From the cell containing the given text, extract its center point as (X, Y) coordinate. 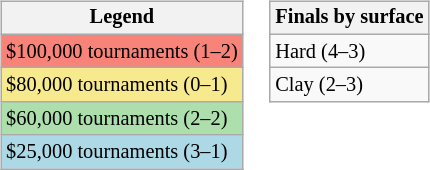
Clay (2–3) (349, 85)
$80,000 tournaments (0–1) (122, 85)
$25,000 tournaments (3–1) (122, 152)
Finals by surface (349, 18)
$100,000 tournaments (1–2) (122, 51)
$60,000 tournaments (2–2) (122, 119)
Hard (4–3) (349, 51)
Legend (122, 18)
